Provide the [X, Y] coordinate of the cell's center where the given text is located.  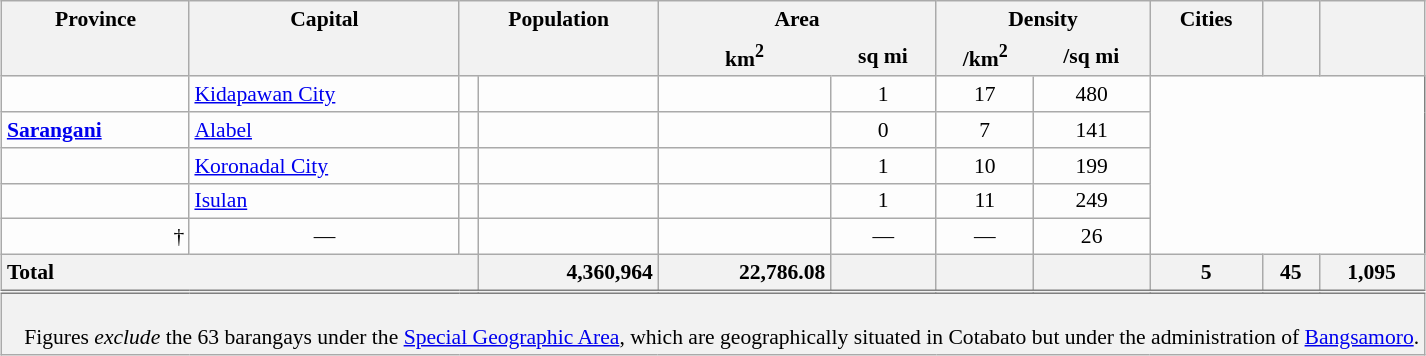
† [125, 237]
km2 [744, 56]
4,360,964 [568, 272]
10 [984, 165]
Sarangani [96, 130]
1,095 [1372, 272]
249 [1092, 201]
sq mi [883, 56]
Density [1043, 18]
Area [797, 18]
Isulan [324, 201]
/sq mi [1092, 56]
Province [96, 18]
199 [1092, 165]
Cities [1206, 18]
Koronadal City [324, 165]
17 [984, 94]
7 [984, 130]
11 [984, 201]
45 [1290, 272]
0 [883, 130]
141 [1092, 130]
Kidapawan City [324, 94]
Capital [324, 18]
22,786.08 [744, 272]
26 [1092, 237]
480 [1092, 94]
Total [240, 272]
Alabel [324, 130]
/km2 [984, 56]
Population [558, 18]
5 [1206, 272]
